Determine the [x, y] coordinate at the center of the cell enclosing the given text.  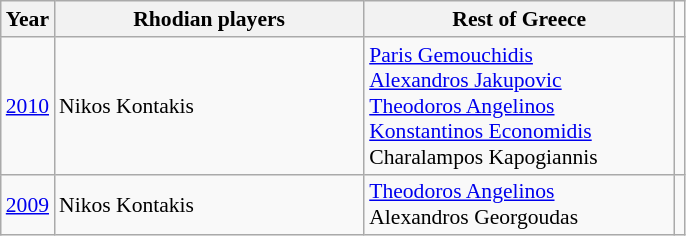
2009 [28, 204]
Rest of Greece [519, 19]
Rhodian players [209, 19]
2010 [28, 106]
Theodoros Angelinos Alexandros Georgoudas [519, 204]
Year [28, 19]
Paris Gemouchidis Alexandros Jakupovic Theodoros Angelinos Konstantinos Economidis Charalampos Kapogiannis [519, 106]
